Determine the (X, Y) coordinate at the center of the cell enclosing the given text.  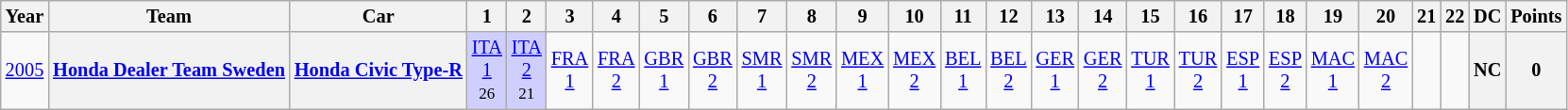
MEX1 (863, 71)
ESP2 (1286, 71)
MEX2 (914, 71)
FRA1 (570, 71)
9 (863, 16)
MAC2 (1386, 71)
Points (1536, 16)
SMR2 (812, 71)
1 (487, 16)
17 (1242, 16)
TUR1 (1150, 71)
GER2 (1103, 71)
GER1 (1054, 71)
SMR1 (763, 71)
7 (763, 16)
6 (713, 16)
GBR1 (664, 71)
12 (1008, 16)
13 (1054, 16)
19 (1333, 16)
20 (1386, 16)
2 (527, 16)
0 (1536, 71)
5 (664, 16)
2005 (25, 71)
Car (379, 16)
21 (1426, 16)
ITA126 (487, 71)
10 (914, 16)
FRA2 (615, 71)
4 (615, 16)
18 (1286, 16)
NC (1488, 71)
11 (963, 16)
ESP1 (1242, 71)
DC (1488, 16)
22 (1455, 16)
Honda Civic Type-R (379, 71)
3 (570, 16)
TUR2 (1198, 71)
BEL2 (1008, 71)
14 (1103, 16)
MAC1 (1333, 71)
BEL1 (963, 71)
Year (25, 16)
15 (1150, 16)
ITA221 (527, 71)
GBR2 (713, 71)
Honda Dealer Team Sweden (169, 71)
8 (812, 16)
16 (1198, 16)
Team (169, 16)
